Scan for the cell matching the given text and deliver its [x, y] coordinate at center. 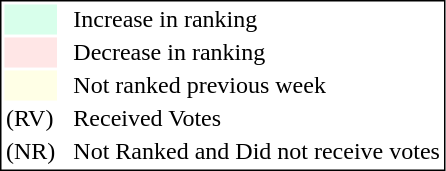
Not ranked previous week [257, 85]
Received Votes [257, 119]
(NR) [30, 151]
Decrease in ranking [257, 53]
Not Ranked and Did not receive votes [257, 151]
Increase in ranking [257, 19]
(RV) [30, 119]
